Find where the given text appears and provide that cell's center as [x, y] coordinate. 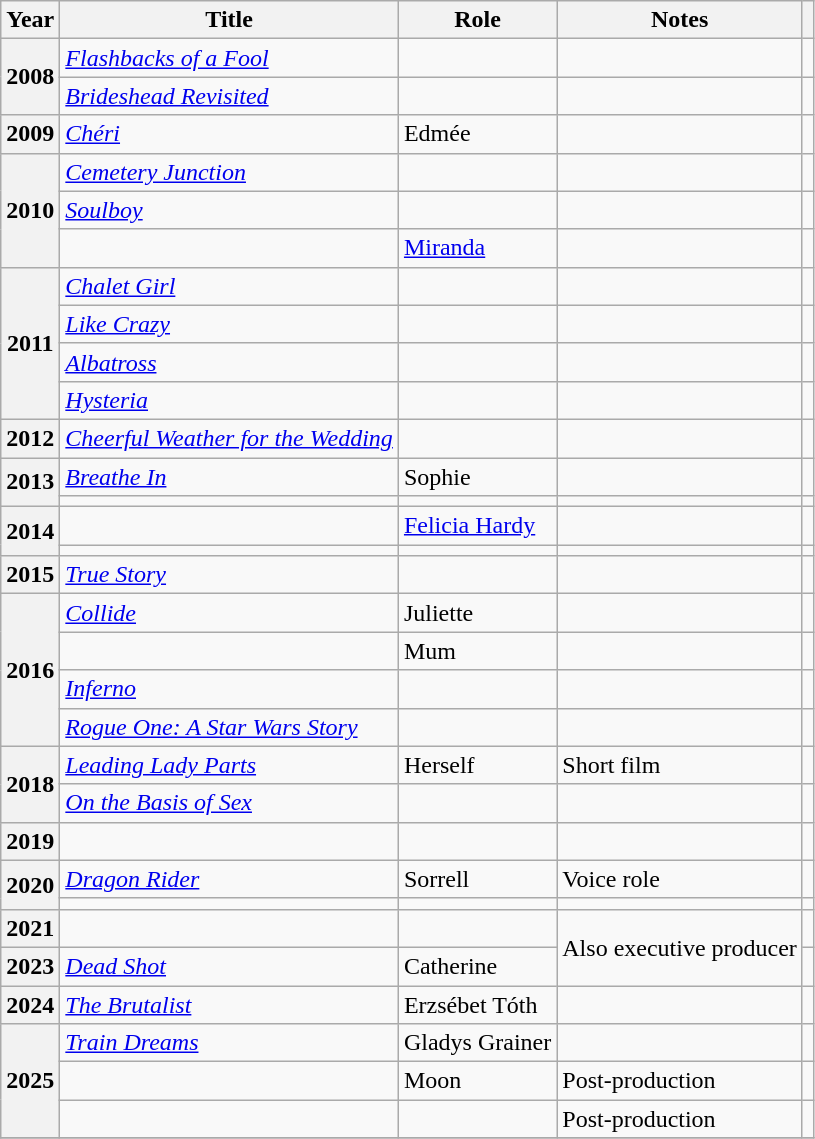
Role [477, 20]
Leading Lady Parts [230, 765]
Brideshead Revisited [230, 96]
Hysteria [230, 400]
2009 [30, 134]
2020 [30, 884]
Sophie [477, 477]
2021 [30, 928]
Dead Shot [230, 966]
Also executive producer [680, 947]
True Story [230, 575]
Short film [680, 765]
2025 [30, 1081]
Voice role [680, 879]
2015 [30, 575]
The Brutalist [230, 1005]
2008 [30, 77]
Albatross [230, 362]
Collide [230, 613]
Juliette [477, 613]
2013 [30, 482]
2011 [30, 343]
Edmée [477, 134]
2023 [30, 966]
Mum [477, 651]
Cheerful Weather for the Wedding [230, 438]
Cemetery Junction [230, 172]
Erzsébet Tóth [477, 1005]
Year [30, 20]
Inferno [230, 689]
Flashbacks of a Fool [230, 58]
Catherine [477, 966]
Chéri [230, 134]
2014 [30, 532]
2016 [30, 670]
2010 [30, 210]
Moon [477, 1081]
Soulboy [230, 210]
Dragon Rider [230, 879]
Felicia Hardy [477, 526]
Miranda [477, 248]
2012 [30, 438]
Sorrell [477, 879]
Chalet Girl [230, 286]
2018 [30, 784]
Breathe In [230, 477]
Herself [477, 765]
2019 [30, 841]
Like Crazy [230, 324]
Rogue One: A Star Wars Story [230, 727]
Title [230, 20]
On the Basis of Sex [230, 803]
Gladys Grainer [477, 1043]
Notes [680, 20]
Train Dreams [230, 1043]
2024 [30, 1005]
